Search for the cell housing the specified text and yield its (X, Y) center coordinate. 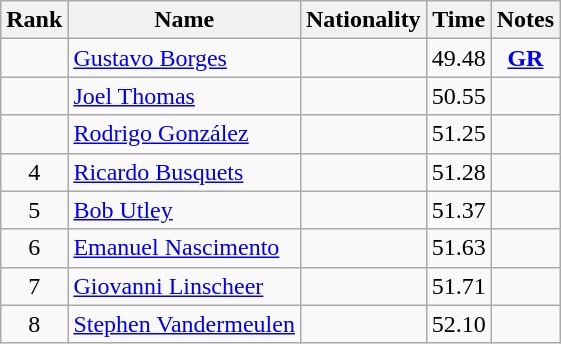
Stephen Vandermeulen (184, 324)
51.28 (458, 172)
4 (34, 172)
Time (458, 20)
8 (34, 324)
51.63 (458, 248)
Rank (34, 20)
Giovanni Linscheer (184, 286)
50.55 (458, 96)
Bob Utley (184, 210)
52.10 (458, 324)
Nationality (363, 20)
Emanuel Nascimento (184, 248)
7 (34, 286)
51.71 (458, 286)
Notes (525, 20)
49.48 (458, 58)
51.25 (458, 134)
Joel Thomas (184, 96)
5 (34, 210)
6 (34, 248)
51.37 (458, 210)
Rodrigo González (184, 134)
Gustavo Borges (184, 58)
Name (184, 20)
Ricardo Busquets (184, 172)
GR (525, 58)
